Locate the cell with the specified text and output its [X, Y] center coordinate. 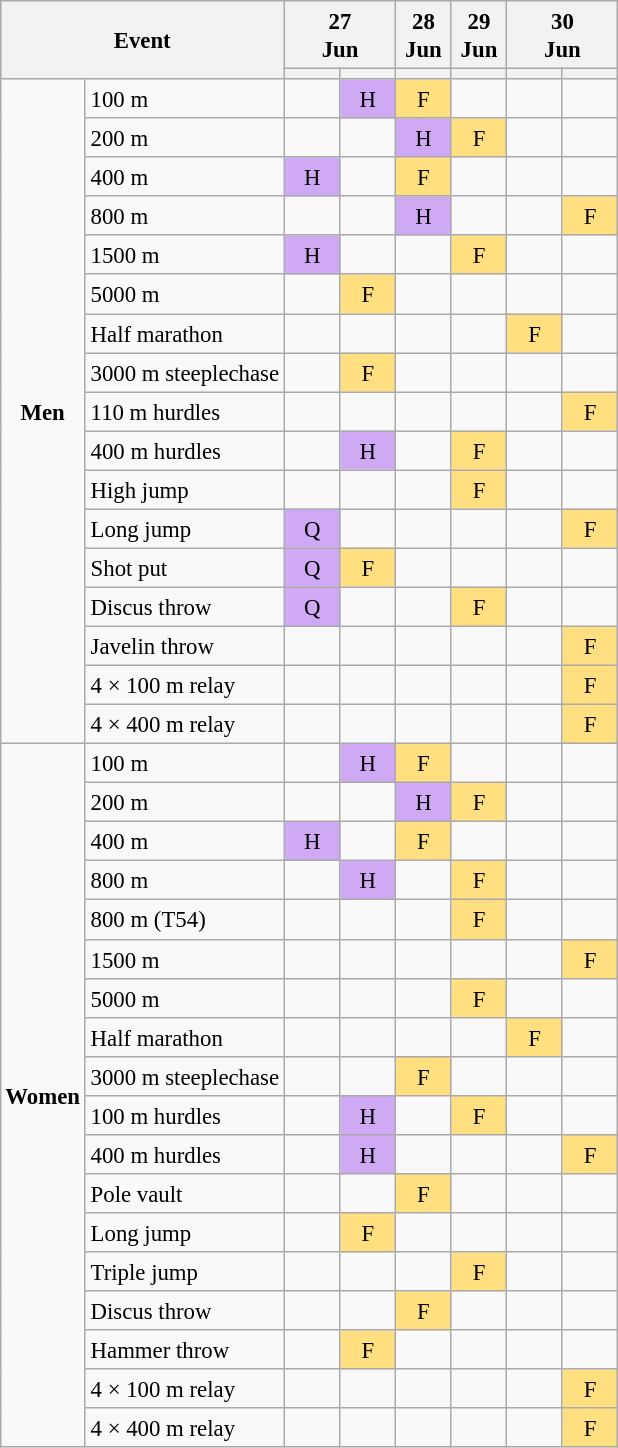
800 m (T54) [184, 920]
High jump [184, 490]
Hammer throw [184, 1350]
Javelin throw [184, 646]
29Jun [479, 35]
100 m hurdles [184, 1116]
Women [42, 1096]
Shot put [184, 568]
Event [142, 40]
Pole vault [184, 1194]
28Jun [424, 35]
30Jun [562, 35]
27Jun [340, 35]
110 m hurdles [184, 412]
Men [42, 412]
Triple jump [184, 1272]
